Return [X, Y] of the center of cell containing provided text 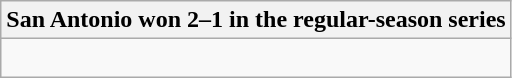
San Antonio won 2–1 in the regular-season series [256, 20]
